Extract the [x, y] coordinate from the center of the cell holding the provided text.  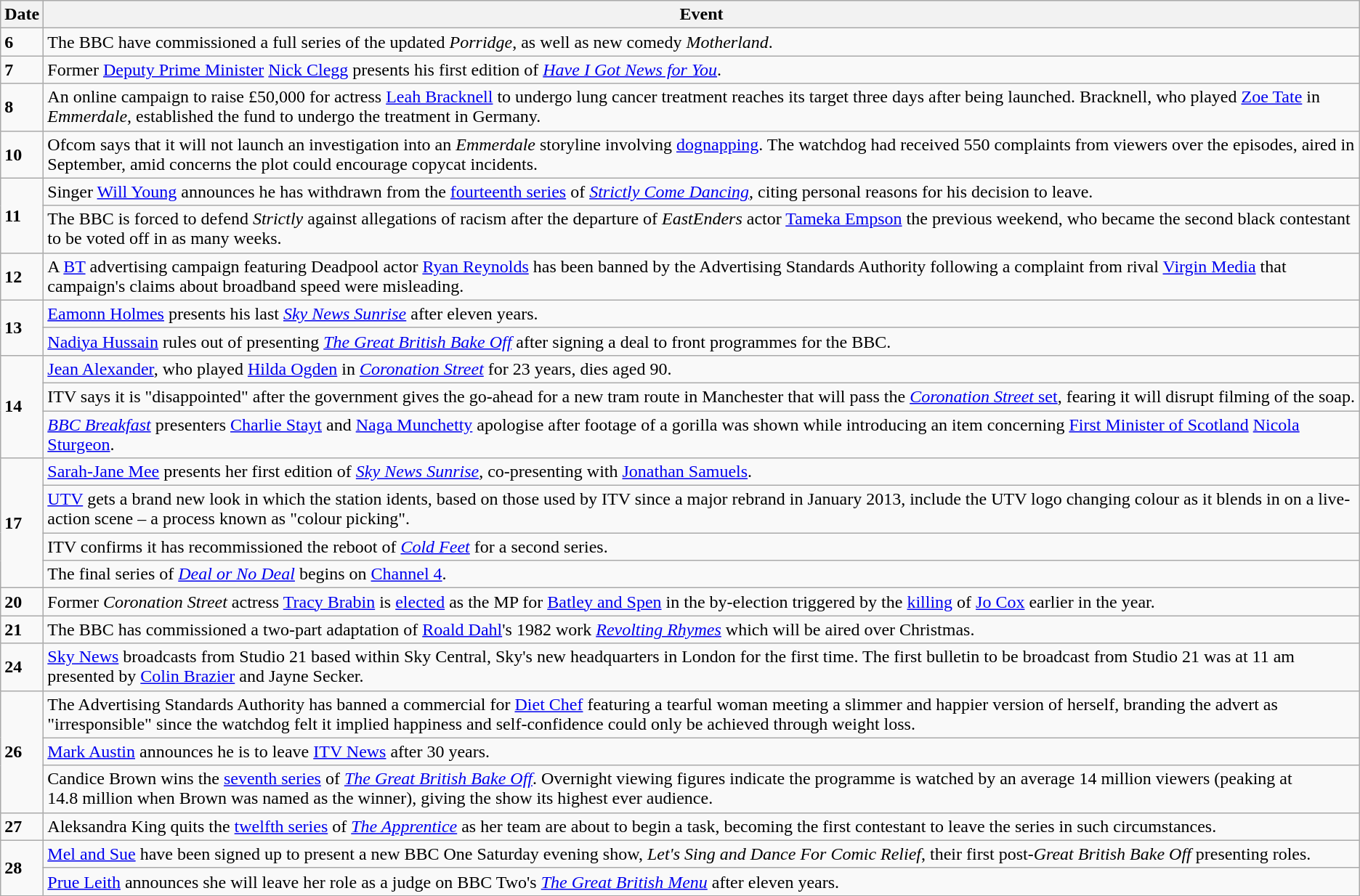
Eamonn Holmes presents his last Sky News Sunrise after eleven years. [702, 314]
17 [22, 523]
Sarah-Jane Mee presents her first edition of Sky News Sunrise, co-presenting with Jonathan Samuels. [702, 472]
Mark Austin announces he is to leave ITV News after 30 years. [702, 752]
10 [22, 154]
ITV confirms it has recommissioned the reboot of Cold Feet for a second series. [702, 547]
28 [22, 868]
7 [22, 70]
Event [702, 15]
Singer Will Young announces he has withdrawn from the fourteenth series of Strictly Come Dancing, citing personal reasons for his decision to leave. [702, 192]
26 [22, 752]
The BBC have commissioned a full series of the updated Porridge, as well as new comedy Motherland. [702, 42]
20 [22, 602]
The final series of Deal or No Deal begins on Channel 4. [702, 574]
13 [22, 327]
Jean Alexander, who played Hilda Ogden in Coronation Street for 23 years, dies aged 90. [702, 369]
12 [22, 276]
Nadiya Hussain rules out of presenting The Great British Bake Off after signing a deal to front programmes for the BBC. [702, 341]
Former Deputy Prime Minister Nick Clegg presents his first edition of Have I Got News for You. [702, 70]
21 [22, 630]
6 [22, 42]
24 [22, 667]
27 [22, 826]
11 [22, 215]
Prue Leith announces she will leave her role as a judge on BBC Two's The Great British Menu after eleven years. [702, 881]
Date [22, 15]
14 [22, 407]
The BBC has commissioned a two-part adaptation of Roald Dahl's 1982 work Revolting Rhymes which will be aired over Christmas. [702, 630]
8 [22, 107]
